Determine the (X, Y) coordinate at the center of the cell enclosing the given text.  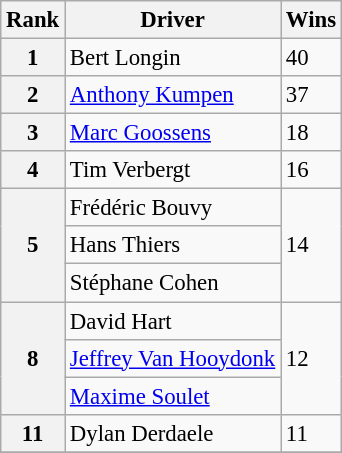
Maxime Soulet (173, 396)
3 (33, 133)
Rank (33, 20)
Marc Goossens (173, 133)
2 (33, 95)
Wins (312, 20)
12 (312, 358)
Driver (173, 20)
5 (33, 246)
8 (33, 358)
Anthony Kumpen (173, 95)
40 (312, 58)
16 (312, 170)
37 (312, 95)
4 (33, 170)
Dylan Derdaele (173, 433)
Tim Verbergt (173, 170)
David Hart (173, 321)
Stéphane Cohen (173, 283)
Jeffrey Van Hooydonk (173, 358)
Bert Longin (173, 58)
18 (312, 133)
Frédéric Bouvy (173, 208)
Hans Thiers (173, 245)
14 (312, 246)
1 (33, 58)
